Locate the cell with the specified text and output its (X, Y) center coordinate. 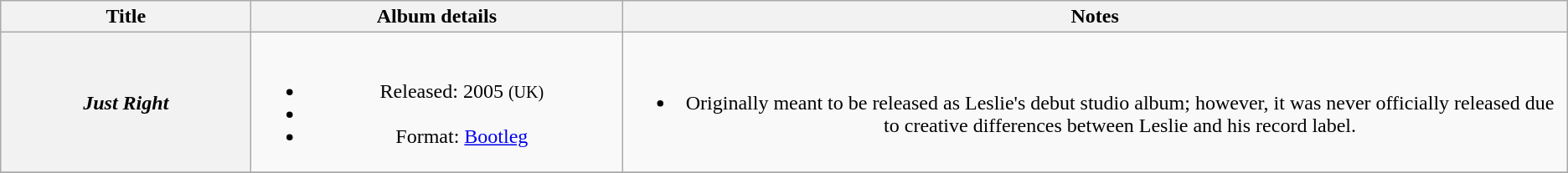
Notes (1095, 17)
Title (126, 17)
Released: 2005 (UK)Format: Bootleg (437, 102)
Album details (437, 17)
Just Right (126, 102)
